Search for the cell housing the specified text and yield its (X, Y) center coordinate. 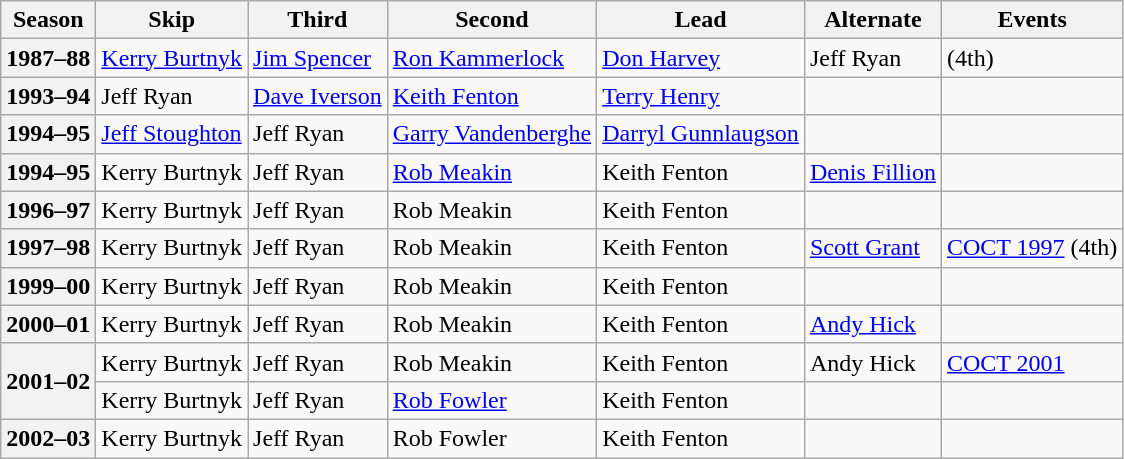
Skip (172, 20)
Dave Iverson (318, 96)
Garry Vandenberghe (492, 134)
Events (1032, 20)
Lead (701, 20)
Jeff Stoughton (172, 134)
(4th) (1032, 58)
1999–00 (48, 286)
Jim Spencer (318, 58)
Third (318, 20)
Alternate (872, 20)
Season (48, 20)
Second (492, 20)
2001–02 (48, 381)
1996–97 (48, 210)
2000–01 (48, 324)
1997–98 (48, 248)
Scott Grant (872, 248)
Darryl Gunnlaugson (701, 134)
COCT 2001 (1032, 362)
COCT 1997 (4th) (1032, 248)
1987–88 (48, 58)
1993–94 (48, 96)
Terry Henry (701, 96)
2002–03 (48, 438)
Don Harvey (701, 58)
Ron Kammerlock (492, 58)
Denis Fillion (872, 172)
